Provide the (x, y) coordinate of the cell's center where the given text is located.  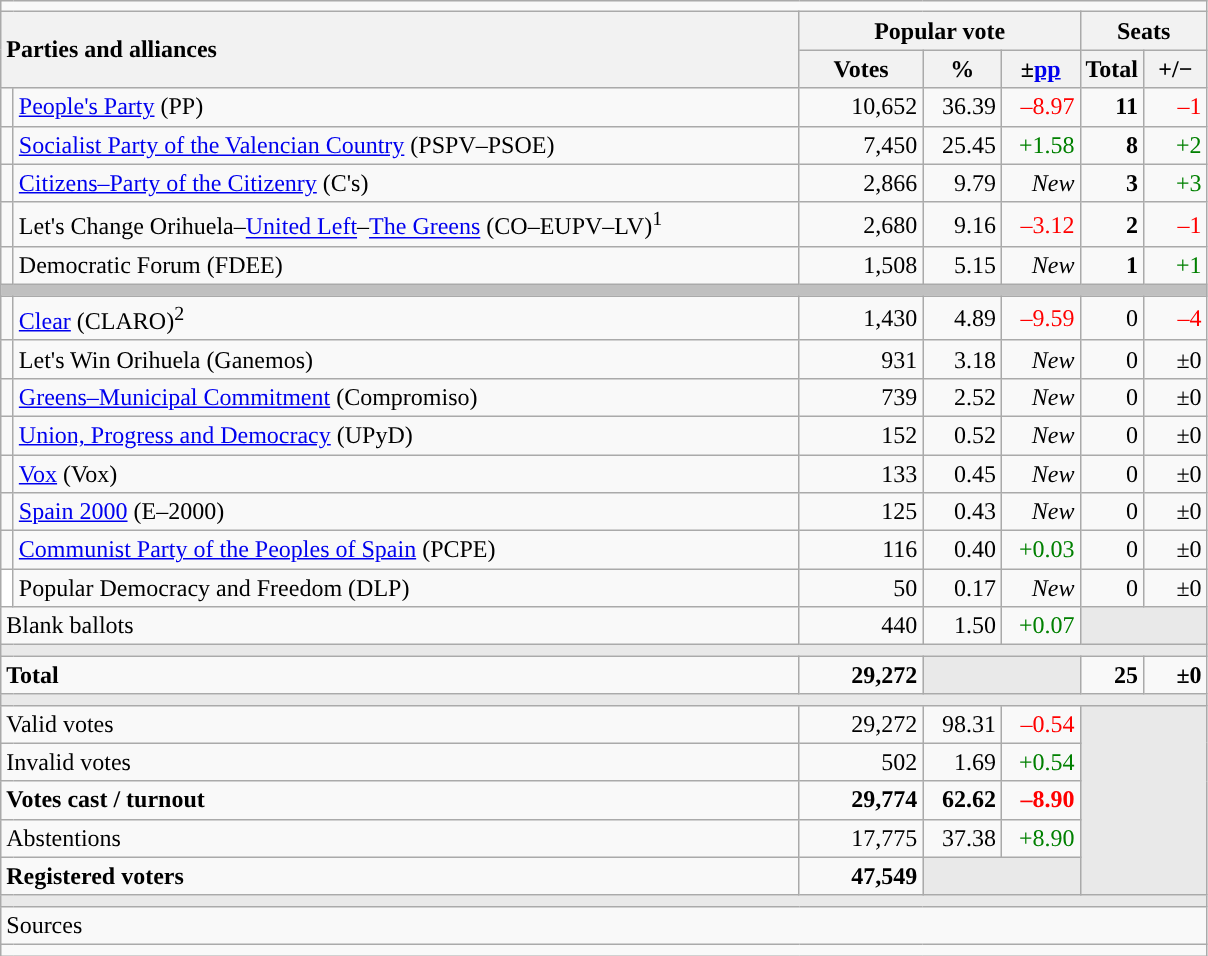
98.31 (962, 724)
Socialist Party of the Valencian Country (PSPV–PSOE) (406, 145)
0.43 (962, 512)
440 (861, 626)
9.16 (962, 224)
37.38 (962, 838)
Valid votes (400, 724)
25.45 (962, 145)
Clear (CLARO)2 (406, 318)
Votes (861, 69)
–8.90 (1040, 800)
–9.59 (1040, 318)
1,508 (861, 266)
Votes cast / turnout (400, 800)
Abstentions (400, 838)
17,775 (861, 838)
Invalid votes (400, 762)
Popular vote (940, 31)
62.62 (962, 800)
Parties and alliances (400, 50)
+0.03 (1040, 550)
Let's Win Orihuela (Ganemos) (406, 359)
Greens–Municipal Commitment (Compromiso) (406, 397)
2.52 (962, 397)
133 (861, 474)
Seats (1144, 31)
5.15 (962, 266)
% (962, 69)
0.52 (962, 435)
3 (1112, 183)
1.50 (962, 626)
Sources (604, 925)
Communist Party of the Peoples of Spain (PCPE) (406, 550)
Democratic Forum (FDEE) (406, 266)
25 (1112, 675)
502 (861, 762)
1 (1112, 266)
116 (861, 550)
+/− (1176, 69)
29,774 (861, 800)
0.40 (962, 550)
7,450 (861, 145)
+0.54 (1040, 762)
+8.90 (1040, 838)
+0.07 (1040, 626)
People's Party (PP) (406, 107)
+3 (1176, 183)
4.89 (962, 318)
739 (861, 397)
Spain 2000 (E–2000) (406, 512)
–3.12 (1040, 224)
2 (1112, 224)
Let's Change Orihuela–United Left–The Greens (CO–EUPV–LV)1 (406, 224)
931 (861, 359)
Citizens–Party of the Citizenry (C's) (406, 183)
0.45 (962, 474)
Union, Progress and Democracy (UPyD) (406, 435)
50 (861, 588)
+1 (1176, 266)
2,866 (861, 183)
1.69 (962, 762)
Popular Democracy and Freedom (DLP) (406, 588)
9.79 (962, 183)
10,652 (861, 107)
Registered voters (400, 876)
–8.97 (1040, 107)
+1.58 (1040, 145)
Blank ballots (400, 626)
36.39 (962, 107)
11 (1112, 107)
+2 (1176, 145)
–0.54 (1040, 724)
±pp (1040, 69)
Vox (Vox) (406, 474)
152 (861, 435)
–4 (1176, 318)
2,680 (861, 224)
125 (861, 512)
8 (1112, 145)
1,430 (861, 318)
47,549 (861, 876)
3.18 (962, 359)
0.17 (962, 588)
